From the cell containing the given text, extract its center point as (x, y) coordinate. 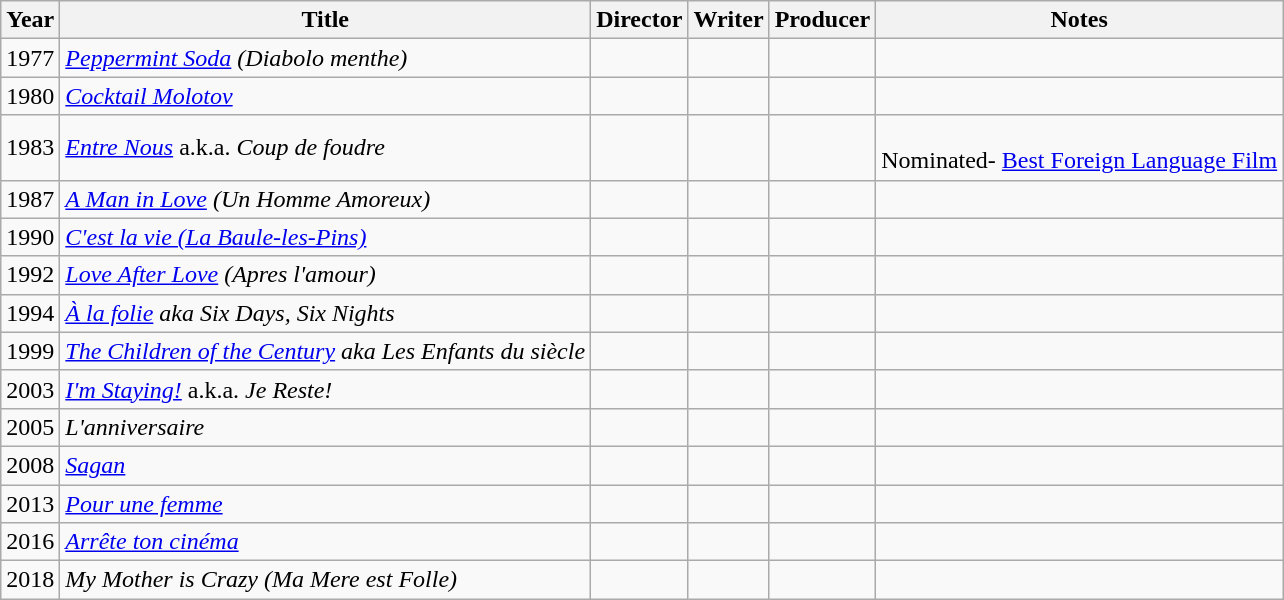
Director (640, 20)
Nominated- Best Foreign Language Film (1080, 148)
Title (326, 20)
Notes (1080, 20)
2016 (30, 542)
L'anniversaire (326, 427)
Writer (728, 20)
I'm Staying! a.k.a. Je Reste! (326, 389)
Pour une femme (326, 503)
1999 (30, 351)
1977 (30, 58)
2003 (30, 389)
1994 (30, 313)
1987 (30, 199)
2005 (30, 427)
Producer (822, 20)
À la folie aka Six Days, Six Nights (326, 313)
Arrête ton cinéma (326, 542)
2008 (30, 465)
Cocktail Molotov (326, 96)
C'est la vie (La Baule-les-Pins) (326, 237)
Sagan (326, 465)
1983 (30, 148)
Peppermint Soda (Diabolo menthe) (326, 58)
Love After Love (Apres l'amour) (326, 275)
2018 (30, 580)
Year (30, 20)
1980 (30, 96)
Entre Nous a.k.a. Coup de foudre (326, 148)
My Mother is Crazy (Ma Mere est Folle) (326, 580)
The Children of the Century aka Les Enfants du siècle (326, 351)
1992 (30, 275)
1990 (30, 237)
2013 (30, 503)
A Man in Love (Un Homme Amoreux) (326, 199)
